Detect which cell encompasses the target text, then output its (x, y) center coordinate. 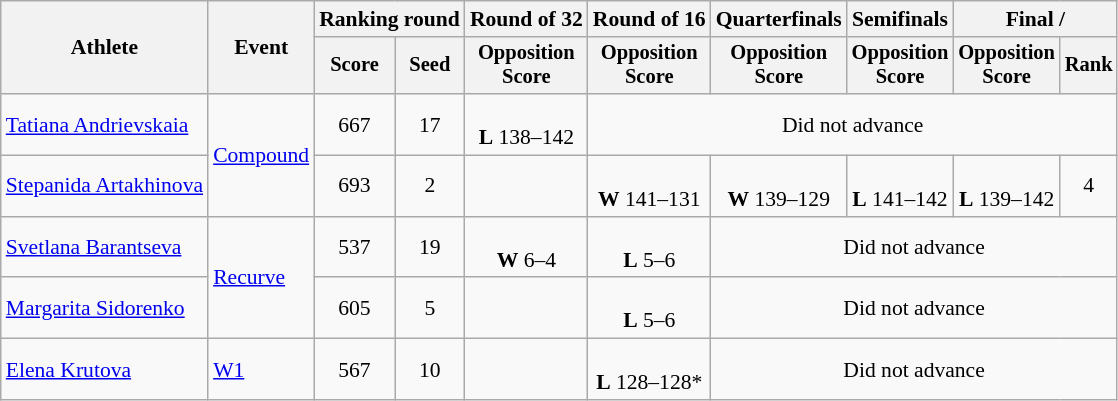
567 (354, 370)
L 138–142 (526, 124)
537 (354, 248)
Round of 32 (526, 19)
10 (430, 370)
W 139–129 (779, 186)
Athlete (104, 48)
L 128–128* (650, 370)
Rank (1089, 66)
L 139–142 (1006, 186)
Round of 16 (650, 19)
Svetlana Barantseva (104, 248)
Quarterfinals (779, 19)
W 141–131 (650, 186)
5 (430, 308)
Recurve (261, 278)
Event (261, 48)
W 6–4 (526, 248)
L 141–142 (900, 186)
Elena Krutova (104, 370)
4 (1089, 186)
Tatiana Andrievskaia (104, 124)
19 (430, 248)
2 (430, 186)
Final / (1035, 19)
Stepanida Artakhinova (104, 186)
Semifinals (900, 19)
W1 (261, 370)
Ranking round (390, 19)
Score (354, 66)
Compound (261, 155)
17 (430, 124)
667 (354, 124)
605 (354, 308)
Seed (430, 66)
Margarita Sidorenko (104, 308)
693 (354, 186)
